Locate the cell with the specified text and output its (X, Y) center coordinate. 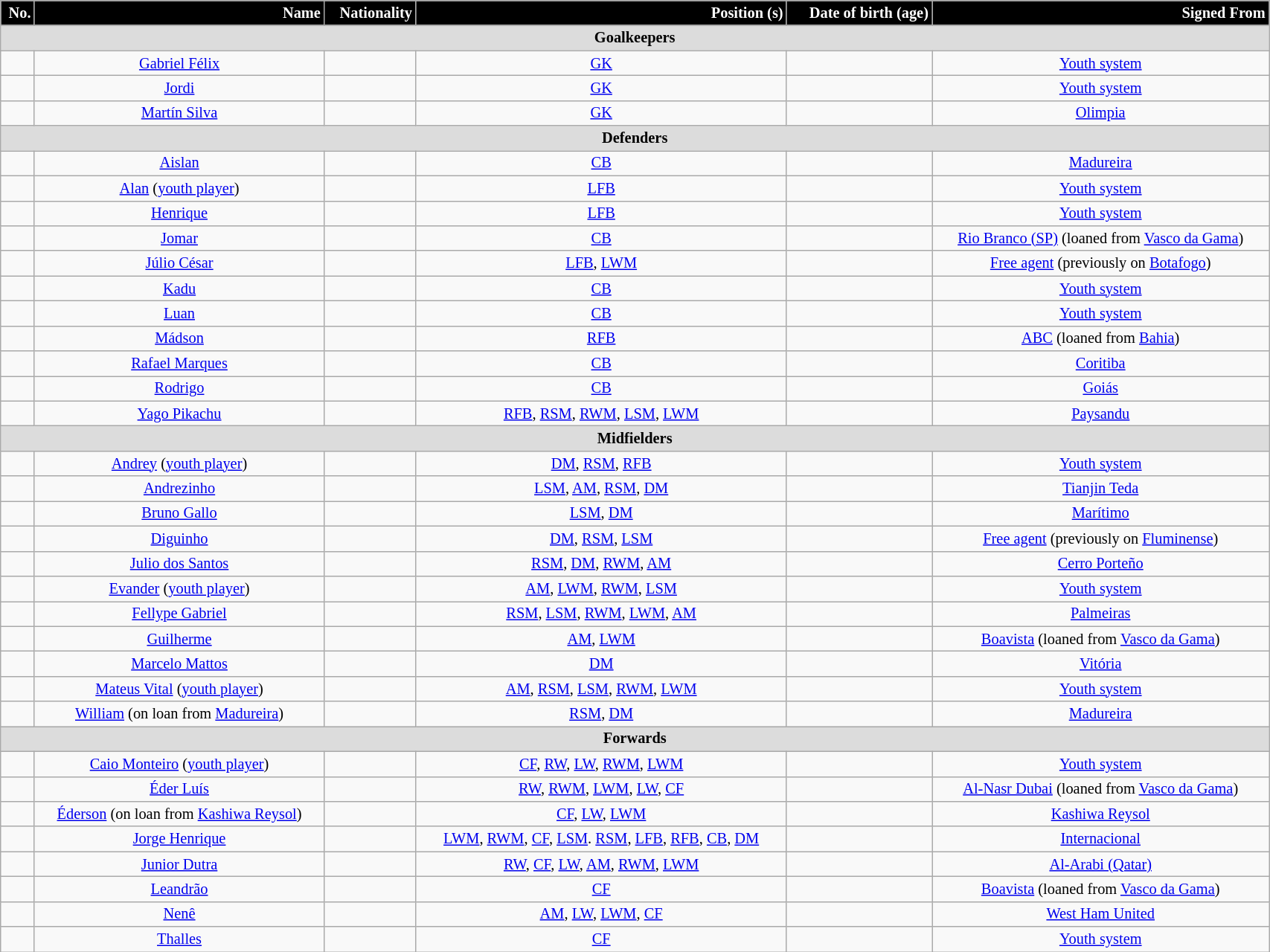
Evander (youth player) (179, 588)
West Ham United (1101, 914)
Midfielders (635, 438)
Henrique (179, 213)
Leandrão (179, 889)
Gabriel Félix (179, 63)
Martín Silva (179, 113)
DM (601, 663)
Yago Pikachu (179, 414)
AM, LWM, RWM, LSM (601, 588)
LWM, RWM, CF, LSM. RSM, LFB, RFB, CB, DM (601, 839)
Marítimo (1101, 513)
RSM, DM (601, 714)
Signed From (1101, 13)
Junior Dutra (179, 864)
Al-Nasr Dubai (loaned from Vasco da Gama) (1101, 789)
William (on loan from Madureira) (179, 714)
Julio dos Santos (179, 564)
AM, RSM, LSM, RWM, LWM (601, 689)
Jordi (179, 88)
Cerro Porteño (1101, 564)
Kadu (179, 289)
Thalles (179, 939)
Aislan (179, 163)
Paysandu (1101, 414)
LSM, AM, RSM, DM (601, 489)
Internacional (1101, 839)
Tianjin Teda (1101, 489)
Olimpia (1101, 113)
Date of birth (age) (859, 13)
Name (179, 13)
RW, CF, LW, AM, RWM, LWM (601, 864)
RSM, LSM, RWM, LWM, AM (601, 614)
Andrezinho (179, 489)
CF, LW, LWM (601, 814)
LSM, DM (601, 513)
Rafael Marques (179, 364)
Palmeiras (1101, 614)
Nenê (179, 914)
Júlio César (179, 263)
Caio Monteiro (youth player) (179, 764)
RFB, RSM, RWM, LSM, LWM (601, 414)
Free agent (previously on Botafogo) (1101, 263)
Jomar (179, 238)
Mateus Vital (youth player) (179, 689)
AM, LW, LWM, CF (601, 914)
Vitória (1101, 663)
LFB, LWM (601, 263)
Alan (youth player) (179, 188)
Guilherme (179, 639)
DM, RSM, LSM (601, 538)
Andrey (youth player) (179, 463)
Position (s) (601, 13)
Jorge Henrique (179, 839)
Rodrigo (179, 388)
RFB (601, 338)
Al-Arabi (Qatar) (1101, 864)
ABC (loaned from Bahia) (1101, 338)
Forwards (635, 739)
No. (18, 13)
AM, LWM (601, 639)
CF, RW, LW, RWM, LWM (601, 764)
RW, RWM, LWM, LW, CF (601, 789)
Mádson (179, 338)
Free agent (previously on Fluminense) (1101, 538)
Goalkeepers (635, 38)
Rio Branco (SP) (loaned from Vasco da Gama) (1101, 238)
Éderson (on loan from Kashiwa Reysol) (179, 814)
Goiás (1101, 388)
Marcelo Mattos (179, 663)
Nationality (371, 13)
Diguinho (179, 538)
Luan (179, 313)
Éder Luís (179, 789)
Bruno Gallo (179, 513)
DM, RSM, RFB (601, 463)
Fellype Gabriel (179, 614)
RSM, DM, RWM, AM (601, 564)
Kashiwa Reysol (1101, 814)
Coritiba (1101, 364)
Defenders (635, 138)
